Output the [x, y] coordinate of the center of the cell containing the given text.  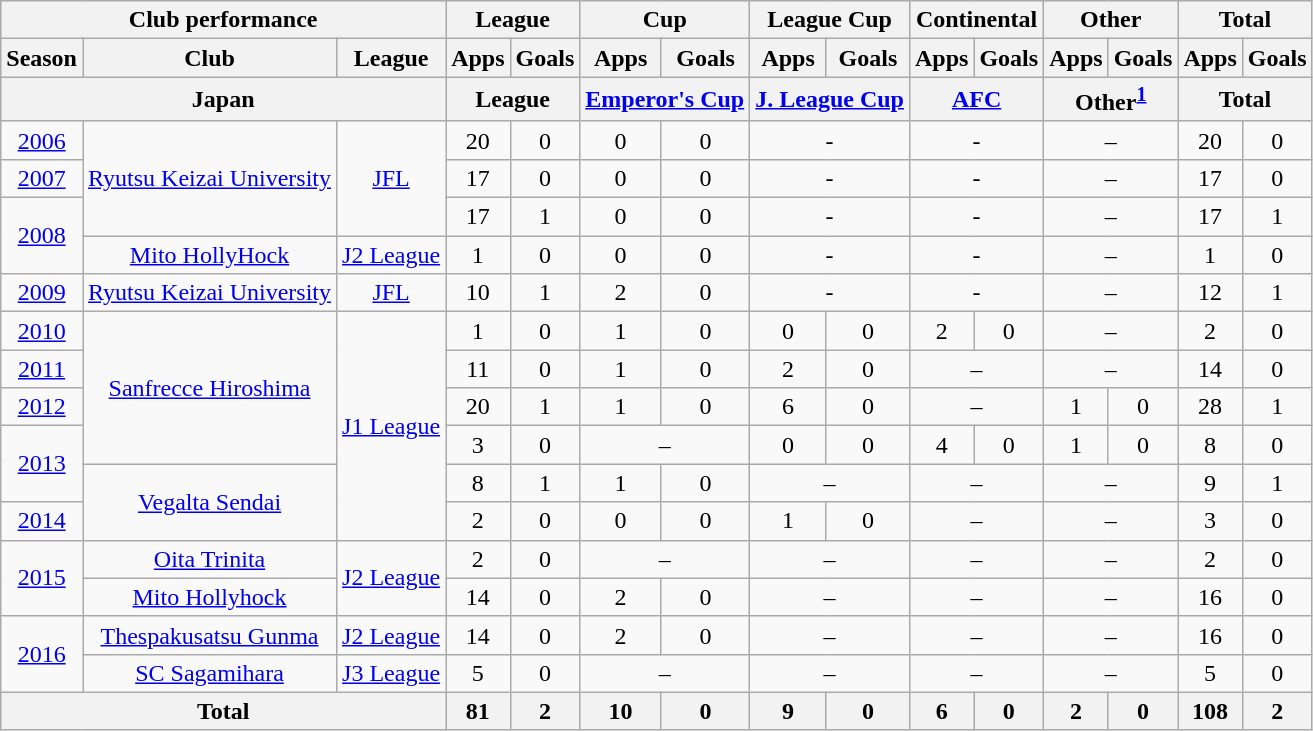
81 [478, 711]
2006 [42, 140]
SC Sagamihara [209, 673]
Club [209, 58]
Other1 [1111, 100]
2011 [42, 369]
J. League Cup [830, 100]
Emperor's Cup [665, 100]
4 [941, 445]
AFC [976, 100]
J3 League [392, 673]
Japan [224, 100]
2012 [42, 407]
2007 [42, 178]
2013 [42, 464]
2009 [42, 293]
2016 [42, 654]
J1 League [392, 426]
Club performance [224, 20]
11 [478, 369]
Mito Hollyhock [209, 597]
Sanfrecce Hiroshima [209, 388]
Mito HollyHock [209, 255]
Cup [665, 20]
Continental [976, 20]
2010 [42, 331]
Other [1111, 20]
108 [1210, 711]
2014 [42, 521]
28 [1210, 407]
Thespakusatsu Gunma [209, 635]
Oita Trinita [209, 559]
2015 [42, 578]
League Cup [830, 20]
12 [1210, 293]
2008 [42, 236]
Vegalta Sendai [209, 502]
Season [42, 58]
